Provide the (X, Y) coordinate of the cell's center where the given text is located.  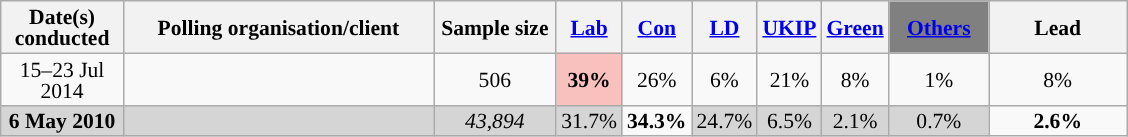
Others (939, 27)
506 (496, 79)
6 May 2010 (62, 120)
UKIP (789, 27)
0.7% (939, 120)
LD (725, 27)
6.5% (789, 120)
6% (725, 79)
24.7% (725, 120)
Date(s)conducted (62, 27)
Sample size (496, 27)
2.1% (854, 120)
Lab (589, 27)
2.6% (1058, 120)
31.7% (589, 120)
15–23 Jul 2014 (62, 79)
Lead (1058, 27)
Polling organisation/client (278, 27)
26% (656, 79)
Con (656, 27)
1% (939, 79)
34.3% (656, 120)
21% (789, 79)
43,894 (496, 120)
Green (854, 27)
39% (589, 79)
